For the text-containing cell, return its midpoint in (x, y) coordinate format. 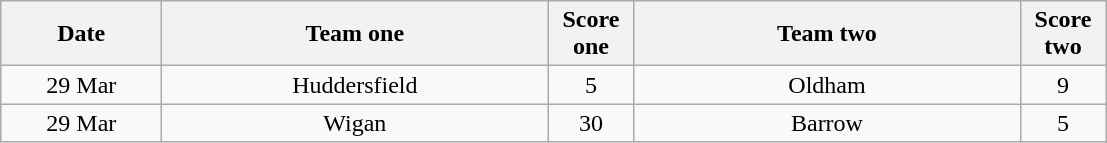
9 (1063, 85)
Oldham (827, 85)
30 (591, 123)
Wigan (355, 123)
Barrow (827, 123)
Score two (1063, 34)
Date (82, 34)
Team two (827, 34)
Team one (355, 34)
Score one (591, 34)
Huddersfield (355, 85)
